Find where the given text appears and provide that cell's center as (X, Y) coordinate. 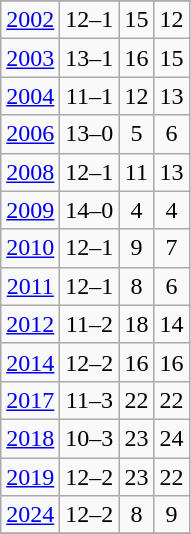
2019 (30, 477)
13–0 (90, 134)
11 (136, 172)
10–3 (90, 438)
5 (136, 134)
11–1 (90, 96)
11–2 (90, 324)
2011 (30, 286)
2014 (30, 362)
2003 (30, 58)
14 (172, 324)
2002 (30, 20)
2008 (30, 172)
11–3 (90, 400)
2006 (30, 134)
7 (172, 248)
24 (172, 438)
18 (136, 324)
2018 (30, 438)
2012 (30, 324)
2017 (30, 400)
2024 (30, 515)
2009 (30, 210)
2004 (30, 96)
13–1 (90, 58)
14–0 (90, 210)
2010 (30, 248)
